Extract the [X, Y] coordinate from the center of the cell holding the provided text.  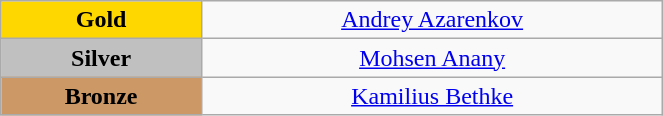
Kamilius Bethke [432, 96]
Mohsen Anany [432, 58]
Bronze [102, 96]
Andrey Azarenkov [432, 20]
Silver [102, 58]
Gold [102, 20]
